Return [x, y] of the center of cell containing provided text 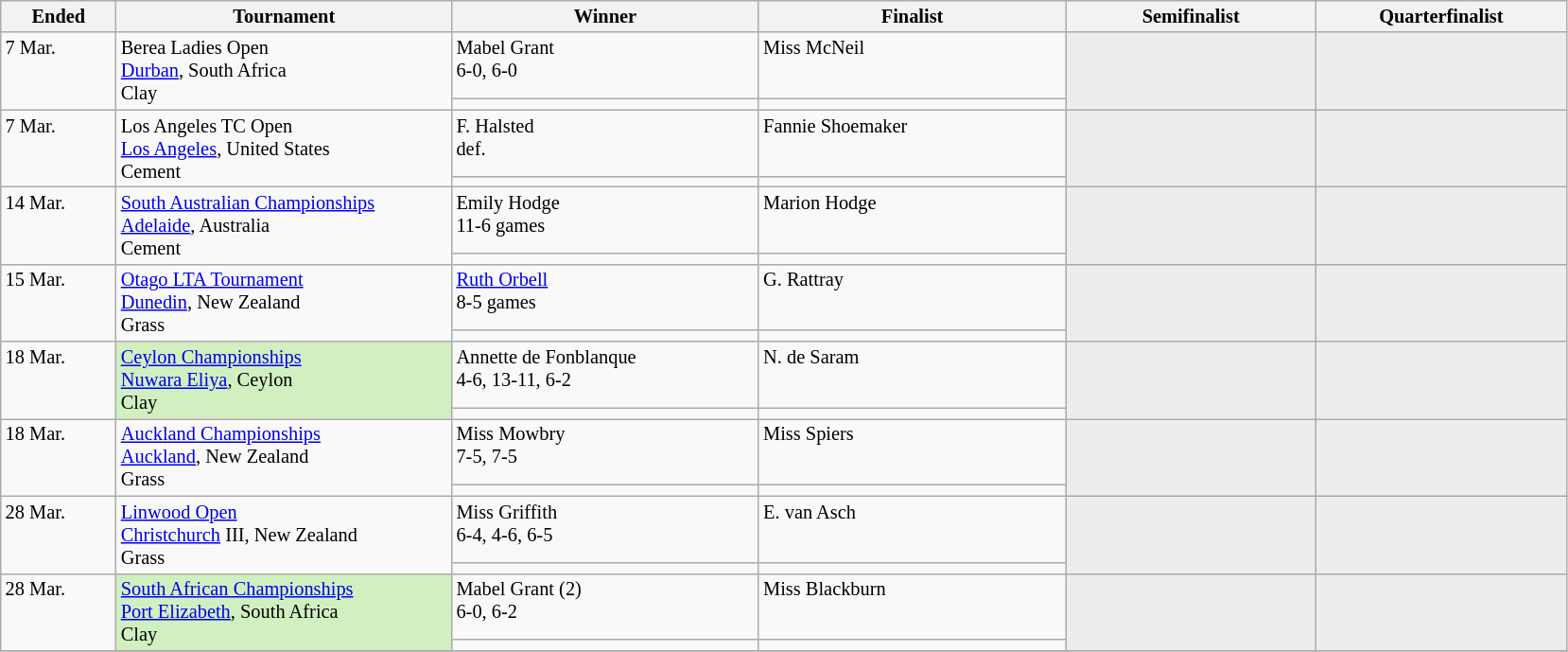
Tournament [284, 16]
Quarterfinalist [1441, 16]
Ruth Orbell 8-5 games [605, 297]
F. Halsted def. [605, 143]
South African ChampionshipsPort Elizabeth, South AfricaClay [284, 612]
Annette de Fonblanque4-6, 13-11, 6-2 [605, 375]
Marion Hodge [912, 220]
N. de Saram [912, 375]
Fannie Shoemaker [912, 143]
Miss Mowbry 7-5, 7-5 [605, 451]
Finalist [912, 16]
Ceylon ChampionshipsNuwara Eliya, CeylonClay [284, 380]
South Australian Championships Adelaide, AustraliaCement [284, 225]
Winner [605, 16]
Mabel Grant (2)6-0, 6-2 [605, 607]
Mabel Grant 6-0, 6-0 [605, 65]
Linwood Open Christchurch III, New ZealandGrass [284, 535]
Ended [59, 16]
Los Angeles TC Open Los Angeles, United StatesCement [284, 149]
G. Rattray [912, 297]
Berea Ladies Open Durban, South AfricaClay [284, 71]
Miss McNeil [912, 65]
Semifinalist [1192, 16]
Miss Blackburn [912, 607]
Auckland Championships Auckland, New ZealandGrass [284, 457]
Miss Spiers [912, 451]
Emily Hodge11-6 games [605, 220]
15 Mar. [59, 303]
Otago LTA Tournament Dunedin, New ZealandGrass [284, 303]
E. van Asch [912, 529]
14 Mar. [59, 225]
Miss Griffith 6-4, 4-6, 6-5 [605, 529]
